Determine the [x, y] coordinate at the center of the cell enclosing the given text.  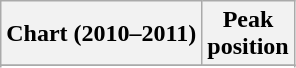
Chart (2010–2011) [102, 34]
Peakposition [248, 34]
